Capture the cell that displays the provided text and extract its (x, y) central coordinate. 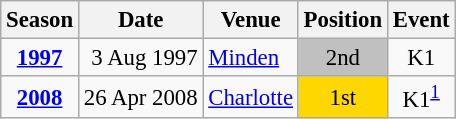
K1 (421, 58)
Charlotte (250, 97)
Position (342, 20)
1997 (40, 58)
26 Apr 2008 (140, 97)
Season (40, 20)
Date (140, 20)
2nd (342, 58)
1st (342, 97)
K11 (421, 97)
2008 (40, 97)
Event (421, 20)
3 Aug 1997 (140, 58)
Venue (250, 20)
Minden (250, 58)
